Find where the given text appears and provide that cell's center as [x, y] coordinate. 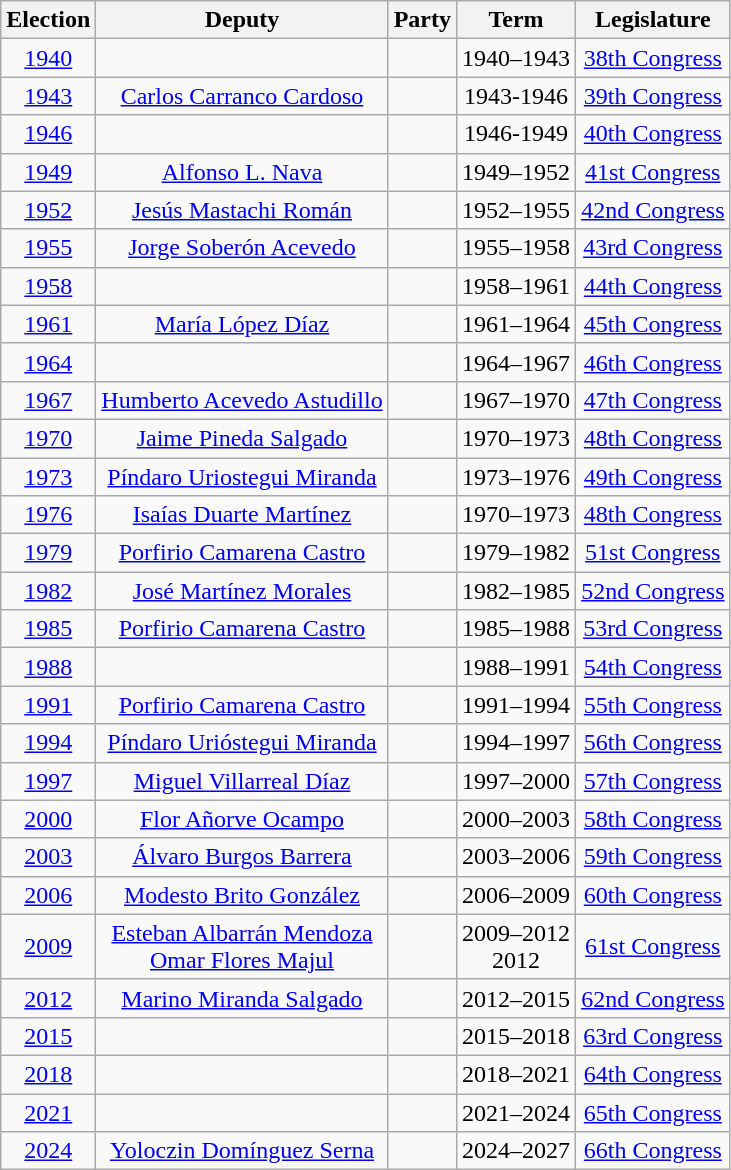
42nd Congress [653, 210]
40th Congress [653, 134]
1979 [48, 553]
1997–2000 [516, 781]
Deputy [242, 20]
2006–2009 [516, 895]
54th Congress [653, 667]
1967–1970 [516, 400]
58th Congress [653, 819]
1955 [48, 248]
Party [422, 20]
1943-1946 [516, 96]
53rd Congress [653, 629]
2000–2003 [516, 819]
44th Congress [653, 286]
José Martínez Morales [242, 591]
1961–1964 [516, 324]
1985–1988 [516, 629]
Isaías Duarte Martínez [242, 515]
2012–2015 [516, 998]
Marino Miranda Salgado [242, 998]
61st Congress [653, 946]
1955–1958 [516, 248]
Carlos Carranco Cardoso [242, 96]
Esteban Albarrán MendozaOmar Flores Majul [242, 946]
49th Congress [653, 477]
Yoloczin Domínguez Serna [242, 1151]
1985 [48, 629]
Jesús Mastachi Román [242, 210]
45th Congress [653, 324]
2009–20122012 [516, 946]
Legislature [653, 20]
2018 [48, 1074]
65th Congress [653, 1113]
1988 [48, 667]
51st Congress [653, 553]
43rd Congress [653, 248]
1946-1949 [516, 134]
1940 [48, 58]
62nd Congress [653, 998]
Election [48, 20]
2003–2006 [516, 857]
59th Congress [653, 857]
47th Congress [653, 400]
Modesto Brito González [242, 895]
2018–2021 [516, 1074]
64th Congress [653, 1074]
1994 [48, 743]
1940–1943 [516, 58]
1982 [48, 591]
2003 [48, 857]
2000 [48, 819]
1991–1994 [516, 705]
1979–1982 [516, 553]
Jaime Pineda Salgado [242, 438]
56th Congress [653, 743]
1967 [48, 400]
55th Congress [653, 705]
1973 [48, 477]
1973–1976 [516, 477]
2015 [48, 1036]
38th Congress [653, 58]
52nd Congress [653, 591]
1964–1967 [516, 362]
2012 [48, 998]
2024–2027 [516, 1151]
46th Congress [653, 362]
2015–2018 [516, 1036]
2009 [48, 946]
2021 [48, 1113]
Jorge Soberón Acevedo [242, 248]
39th Congress [653, 96]
2024 [48, 1151]
1958 [48, 286]
1994–1997 [516, 743]
1958–1961 [516, 286]
1982–1985 [516, 591]
Píndaro Urióstegui Miranda [242, 743]
María López Díaz [242, 324]
63rd Congress [653, 1036]
1976 [48, 515]
1943 [48, 96]
1988–1991 [516, 667]
60th Congress [653, 895]
2021–2024 [516, 1113]
41st Congress [653, 172]
Humberto Acevedo Astudillo [242, 400]
57th Congress [653, 781]
1949–1952 [516, 172]
66th Congress [653, 1151]
2006 [48, 895]
1991 [48, 705]
1952–1955 [516, 210]
Álvaro Burgos Barrera [242, 857]
1970 [48, 438]
Miguel Villarreal Díaz [242, 781]
1946 [48, 134]
1964 [48, 362]
Píndaro Uriostegui Miranda [242, 477]
Alfonso L. Nava [242, 172]
Flor Añorve Ocampo [242, 819]
1949 [48, 172]
1961 [48, 324]
1997 [48, 781]
Term [516, 20]
1952 [48, 210]
